Scan for the cell matching the given text and deliver its (X, Y) coordinate at center. 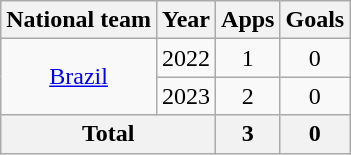
2023 (186, 96)
Total (108, 134)
3 (248, 134)
Apps (248, 20)
National team (79, 20)
Year (186, 20)
Goals (315, 20)
Brazil (79, 77)
2 (248, 96)
1 (248, 58)
2022 (186, 58)
